Search for the cell housing the specified text and yield its [x, y] center coordinate. 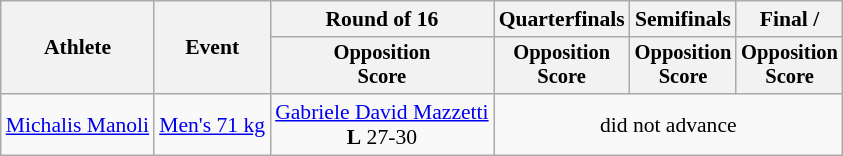
Event [212, 48]
Men's 71 kg [212, 124]
Michalis Manoli [78, 124]
Quarterfinals [562, 19]
Round of 16 [382, 19]
Semifinals [684, 19]
Final / [790, 19]
Gabriele David MazzettiL 27-30 [382, 124]
Athlete [78, 48]
did not advance [668, 124]
